Pinpoint the cell where the given text exists, returning its [X, Y] midpoint coordinate. 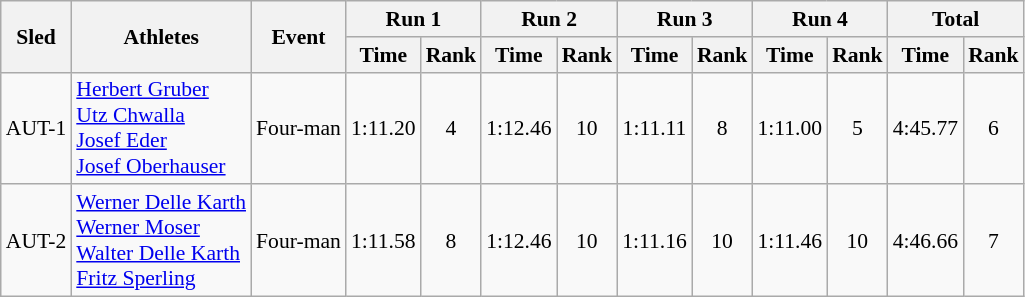
Run 2 [549, 19]
4 [452, 128]
Herbert GruberUtz ChwallaJosef EderJosef Oberhauser [161, 128]
1:11.16 [654, 241]
Run 4 [820, 19]
Run 1 [414, 19]
5 [858, 128]
Event [298, 36]
Run 3 [684, 19]
AUT-2 [36, 241]
1:11.46 [790, 241]
1:11.20 [384, 128]
Sled [36, 36]
Total [956, 19]
4:45.77 [926, 128]
1:11.11 [654, 128]
6 [994, 128]
7 [994, 241]
Athletes [161, 36]
1:11.58 [384, 241]
1:11.00 [790, 128]
Werner Delle KarthWerner MoserWalter Delle KarthFritz Sperling [161, 241]
AUT-1 [36, 128]
4:46.66 [926, 241]
